Find where the given text appears and provide that cell's center as [X, Y] coordinate. 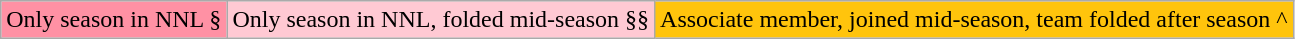
Associate member, joined mid-season, team folded after season ^ [974, 20]
Only season in NNL, folded mid-season §§ [441, 20]
Only season in NNL § [114, 20]
